Return (X, Y) of the center of cell containing provided text 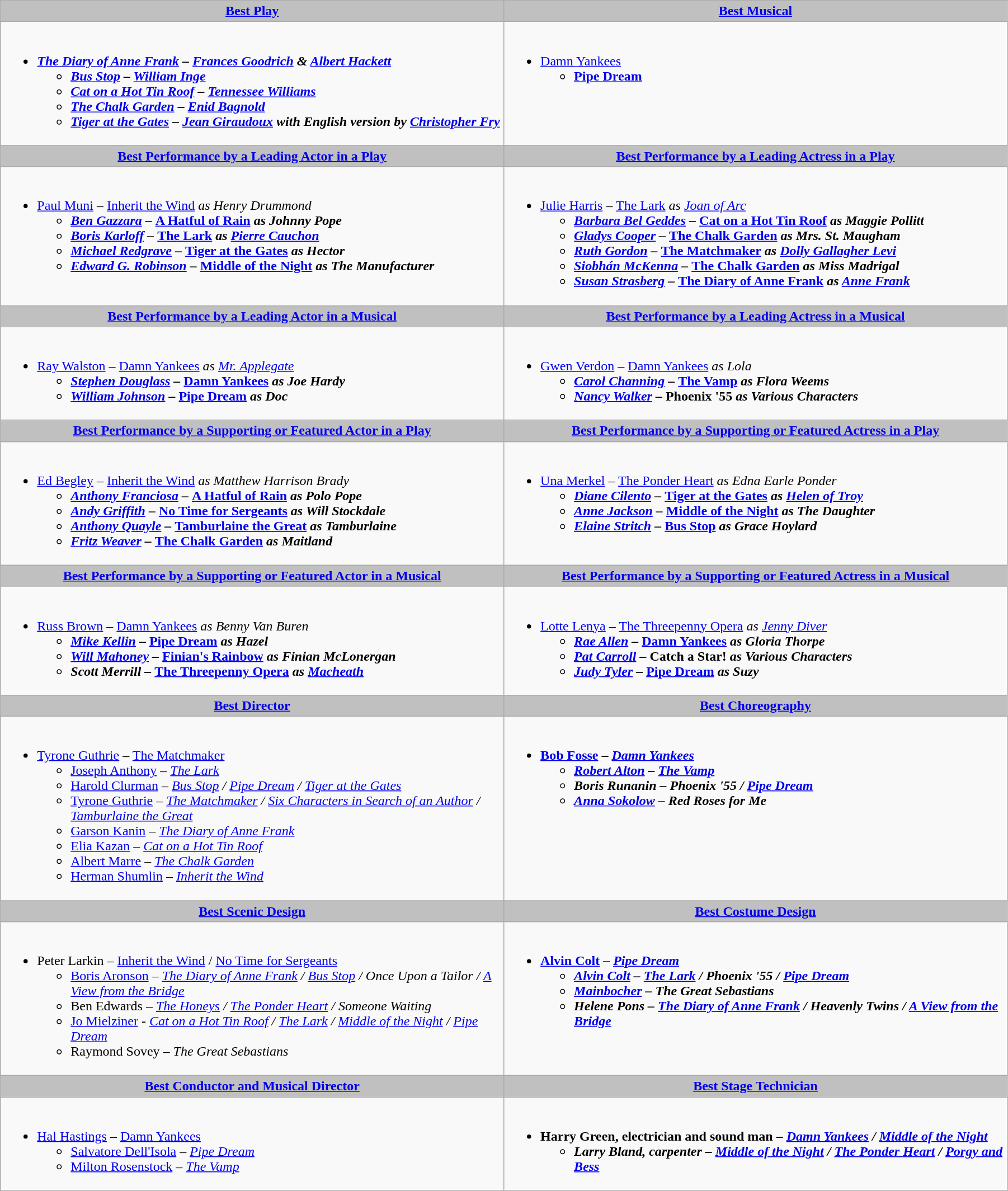
Best Performance by a Supporting or Featured Actor in a Play (252, 431)
Hal Hastings – Damn YankeesSalvatore Dell'Isola – Pipe DreamMilton Rosenstock – The Vamp (252, 1143)
Best Performance by a Supporting or Featured Actor in a Musical (252, 576)
Best Performance by a Supporting or Featured Actress in a Play (756, 431)
Best Conductor and Musical Director (252, 1086)
Bob Fosse – Damn YankeesRobert Alton – The VampBoris Runanin – Phoenix '55 / Pipe DreamAnna Sokolow – Red Roses for Me (756, 808)
Best Choreography (756, 705)
Best Scenic Design (252, 911)
Best Performance by a Supporting or Featured Actress in a Musical (756, 576)
Best Musical (756, 11)
Best Costume Design (756, 911)
Ray Walston – Damn Yankees as Mr. ApplegateStephen Douglass – Damn Yankees as Joe HardyWilliam Johnson – Pipe Dream as Doc (252, 374)
Best Performance by a Leading Actress in a Play (756, 156)
Best Play (252, 11)
Best Performance by a Leading Actor in a Musical (252, 316)
Best Stage Technician (756, 1086)
Best Performance by a Leading Actor in a Play (252, 156)
Damn YankeesPipe Dream (756, 84)
Best Performance by a Leading Actress in a Musical (756, 316)
Best Director (252, 705)
Gwen Verdon – Damn Yankees as LolaCarol Channing – The Vamp as Flora WeemsNancy Walker – Phoenix '55 as Various Characters (756, 374)
